Detect which cell encompasses the target text, then output its [x, y] center coordinate. 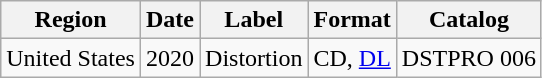
Format [352, 20]
Date [170, 20]
Distortion [254, 58]
United States [71, 58]
CD, DL [352, 58]
Label [254, 20]
Catalog [468, 20]
DSTPRO 006 [468, 58]
2020 [170, 58]
Region [71, 20]
